Identify which cell holds the provided text, then report its [x, y] central coordinate. 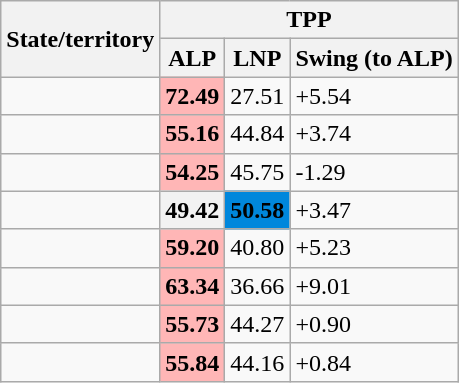
36.66 [258, 286]
Swing (to ALP) [374, 58]
55.73 [192, 324]
ALP [192, 58]
54.25 [192, 172]
-1.29 [374, 172]
+5.54 [374, 96]
49.42 [192, 210]
27.51 [258, 96]
44.84 [258, 134]
55.16 [192, 134]
40.80 [258, 248]
45.75 [258, 172]
+3.74 [374, 134]
44.16 [258, 362]
72.49 [192, 96]
TPP [310, 20]
State/territory [80, 39]
55.84 [192, 362]
+0.84 [374, 362]
+3.47 [374, 210]
59.20 [192, 248]
+5.23 [374, 248]
+9.01 [374, 286]
50.58 [258, 210]
63.34 [192, 286]
+0.90 [374, 324]
LNP [258, 58]
44.27 [258, 324]
